Pinpoint the cell where the given text exists, returning its (X, Y) midpoint coordinate. 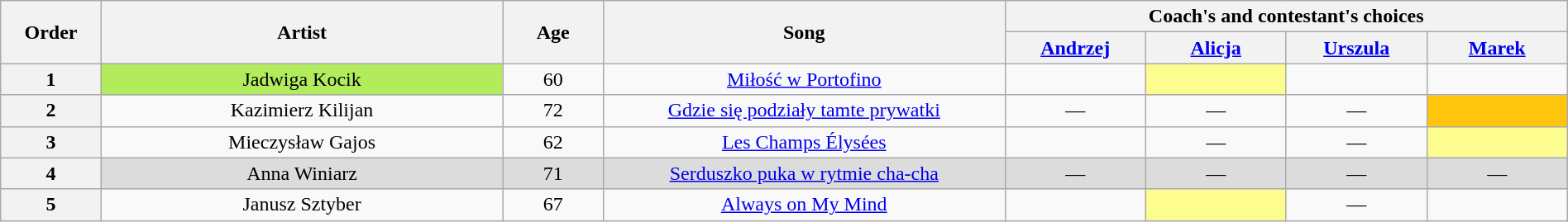
3 (51, 142)
Mieczysław Gajos (302, 142)
Andrzej (1075, 48)
Order (51, 32)
Jadwiga Kocik (302, 79)
5 (51, 205)
4 (51, 173)
Song (804, 32)
2 (51, 111)
72 (552, 111)
60 (552, 79)
Coach's and contestant's choices (1286, 17)
Miłość w Portofino (804, 79)
Anna Winiarz (302, 173)
Marek (1497, 48)
62 (552, 142)
Age (552, 32)
Serduszko puka w rytmie cha-cha (804, 173)
Alicja (1216, 48)
Gdzie się podziały tamte prywatki (804, 111)
1 (51, 79)
Always on My Mind (804, 205)
71 (552, 173)
Kazimierz Kilijan (302, 111)
Artist (302, 32)
Les Champs Élysées (804, 142)
67 (552, 205)
Janusz Sztyber (302, 205)
Urszula (1356, 48)
